From the cell containing the given text, extract its center point as [x, y] coordinate. 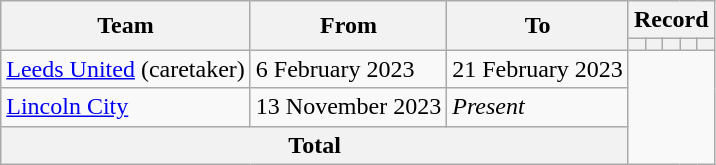
From [348, 26]
6 February 2023 [348, 69]
Team [126, 26]
Lincoln City [126, 107]
13 November 2023 [348, 107]
21 February 2023 [538, 69]
Total [315, 145]
To [538, 26]
Present [538, 107]
Record [671, 20]
Leeds United (caretaker) [126, 69]
